Search for the cell housing the specified text and yield its (X, Y) center coordinate. 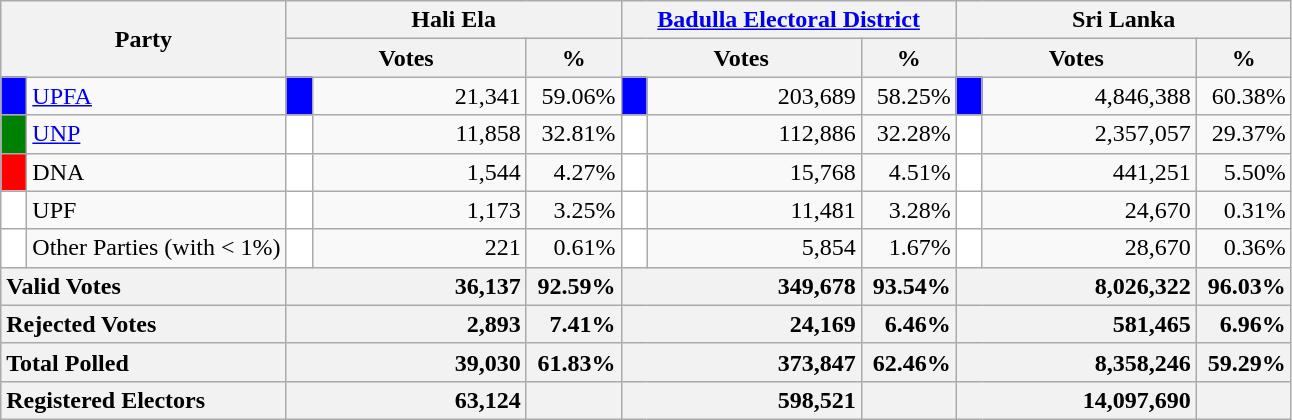
3.25% (574, 210)
2,357,057 (1089, 134)
4.27% (574, 172)
598,521 (741, 400)
14,097,690 (1076, 400)
62.46% (908, 362)
21,341 (419, 96)
Other Parties (with < 1%) (156, 248)
28,670 (1089, 248)
32.81% (574, 134)
Total Polled (144, 362)
UPF (156, 210)
349,678 (741, 286)
Party (144, 39)
221 (419, 248)
4,846,388 (1089, 96)
UNP (156, 134)
6.46% (908, 324)
36,137 (406, 286)
32.28% (908, 134)
5,854 (754, 248)
8,358,246 (1076, 362)
6.96% (1244, 324)
61.83% (574, 362)
373,847 (741, 362)
Valid Votes (144, 286)
5.50% (1244, 172)
7.41% (574, 324)
Rejected Votes (144, 324)
203,689 (754, 96)
1.67% (908, 248)
24,169 (741, 324)
UPFA (156, 96)
11,481 (754, 210)
15,768 (754, 172)
93.54% (908, 286)
1,173 (419, 210)
59.29% (1244, 362)
2,893 (406, 324)
11,858 (419, 134)
39,030 (406, 362)
96.03% (1244, 286)
92.59% (574, 286)
63,124 (406, 400)
59.06% (574, 96)
0.61% (574, 248)
60.38% (1244, 96)
58.25% (908, 96)
24,670 (1089, 210)
112,886 (754, 134)
3.28% (908, 210)
Badulla Electoral District (788, 20)
8,026,322 (1076, 286)
Sri Lanka (1124, 20)
29.37% (1244, 134)
581,465 (1076, 324)
1,544 (419, 172)
441,251 (1089, 172)
0.36% (1244, 248)
Hali Ela (454, 20)
Registered Electors (144, 400)
0.31% (1244, 210)
DNA (156, 172)
4.51% (908, 172)
